Return the [X, Y] coordinate for the center point of the cell that contains the specified text.  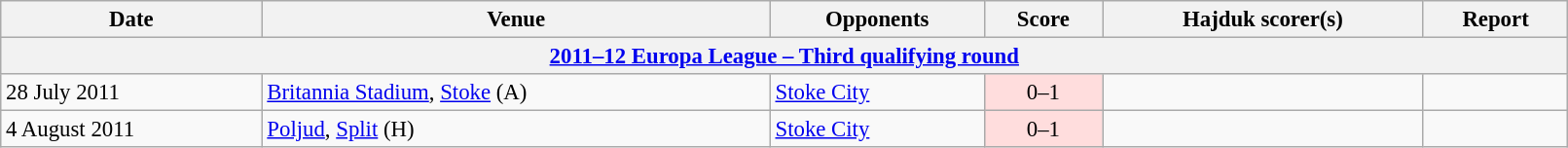
Venue [516, 19]
2011–12 Europa League – Third qualifying round [784, 56]
28 July 2011 [131, 92]
Britannia Stadium, Stoke (A) [516, 92]
Hajduk scorer(s) [1263, 19]
Opponents [877, 19]
Date [131, 19]
Score [1043, 19]
Report [1495, 19]
4 August 2011 [131, 129]
Poljud, Split (H) [516, 129]
